Capture the cell that displays the provided text and extract its [X, Y] central coordinate. 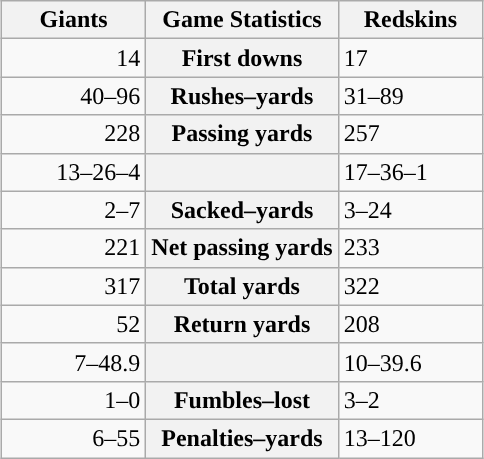
Net passing yards [242, 248]
233 [410, 248]
3–2 [410, 400]
17 [410, 58]
317 [73, 286]
10–39.6 [410, 362]
Penalties–yards [242, 438]
3–24 [410, 210]
14 [73, 58]
13–120 [410, 438]
2–7 [73, 210]
1–0 [73, 400]
Redskins [410, 20]
Rushes–yards [242, 96]
Passing yards [242, 134]
208 [410, 324]
6–55 [73, 438]
322 [410, 286]
228 [73, 134]
52 [73, 324]
17–36–1 [410, 172]
40–96 [73, 96]
Return yards [242, 324]
13–26–4 [73, 172]
Sacked–yards [242, 210]
Giants [73, 20]
Game Statistics [242, 20]
7–48.9 [73, 362]
31–89 [410, 96]
221 [73, 248]
Fumbles–lost [242, 400]
First downs [242, 58]
Total yards [242, 286]
257 [410, 134]
